Output the [X, Y] coordinate of the center of the cell containing the given text.  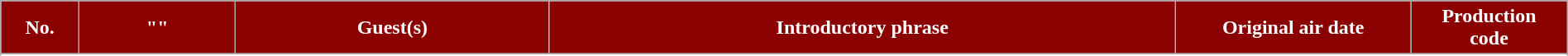
Original air date [1293, 28]
Guest(s) [392, 28]
No. [40, 28]
"" [157, 28]
Introductory phrase [863, 28]
Production code [1489, 28]
